Detect which cell encompasses the target text, then output its (X, Y) center coordinate. 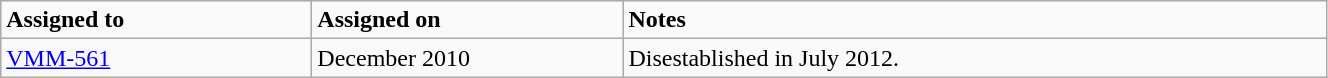
Disestablished in July 2012. (975, 58)
December 2010 (468, 58)
VMM-561 (156, 58)
Notes (975, 20)
Assigned to (156, 20)
Assigned on (468, 20)
